Locate the cell with the specified text and output its [X, Y] center coordinate. 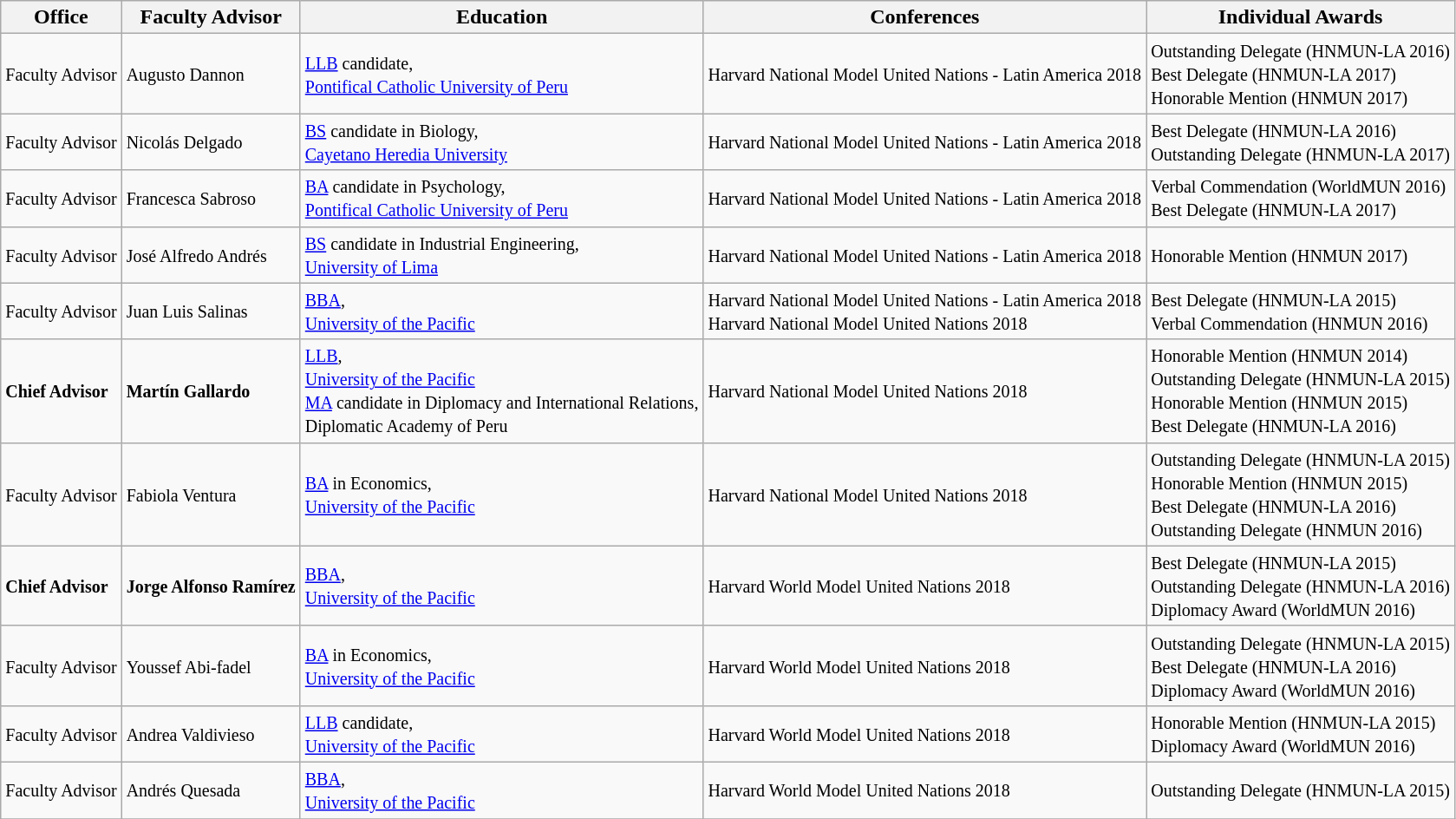
Andrés Quesada [211, 790]
Harvard National Model United Nations - Latin America 2018 Harvard National Model United Nations 2018 [924, 311]
Outstanding Delegate (HNMUN-LA 2016)Best Delegate (HNMUN-LA 2017)Honorable Mention (HNMUN 2017) [1301, 74]
BS candidate in Biology, Cayetano Heredia University [501, 142]
BA candidate in Psychology, Pontifical Catholic University of Peru [501, 198]
Outstanding Delegate (HNMUN-LA 2015) [1301, 790]
Education [501, 17]
LLB candidate, Pontifical Catholic University of Peru [501, 74]
Verbal Commendation (WorldMUN 2016)Best Delegate (HNMUN-LA 2017) [1301, 198]
Jorge Alfonso Ramírez [211, 586]
Juan Luis Salinas [211, 311]
Martín Gallardo [211, 390]
LLB, University of the PacificMA candidate in Diplomacy and International Relations,Diplomatic Academy of Peru [501, 390]
Best Delegate (HNMUN-LA 2015)Outstanding Delegate (HNMUN-LA 2016)Diplomacy Award (WorldMUN 2016) [1301, 586]
BS candidate in Industrial Engineering, University of Lima [501, 255]
Outstanding Delegate (HNMUN-LA 2015)Best Delegate (HNMUN-LA 2016)Diplomacy Award (WorldMUN 2016) [1301, 665]
Honorable Mention (HNMUN 2014)Outstanding Delegate (HNMUN-LA 2015)Honorable Mention (HNMUN 2015)Best Delegate (HNMUN-LA 2016) [1301, 390]
Honorable Mention (HNMUN 2017) [1301, 255]
Best Delegate (HNMUN-LA 2016)Outstanding Delegate (HNMUN-LA 2017) [1301, 142]
Best Delegate (HNMUN-LA 2015)Verbal Commendation (HNMUN 2016) [1301, 311]
Outstanding Delegate (HNMUN-LA 2015)Honorable Mention (HNMUN 2015)Best Delegate (HNMUN-LA 2016)Outstanding Delegate (HNMUN 2016) [1301, 495]
Fabiola Ventura [211, 495]
Office [61, 17]
Youssef Abi-fadel [211, 665]
Nicolás Delgado [211, 142]
LLB candidate, University of the Pacific [501, 734]
Andrea Valdivieso [211, 734]
Augusto Dannon [211, 74]
Conferences [924, 17]
Honorable Mention (HNMUN-LA 2015)Diplomacy Award (WorldMUN 2016) [1301, 734]
Individual Awards [1301, 17]
Francesca Sabroso [211, 198]
José Alfredo Andrés [211, 255]
